Pinpoint the cell where the given text exists, returning its [x, y] midpoint coordinate. 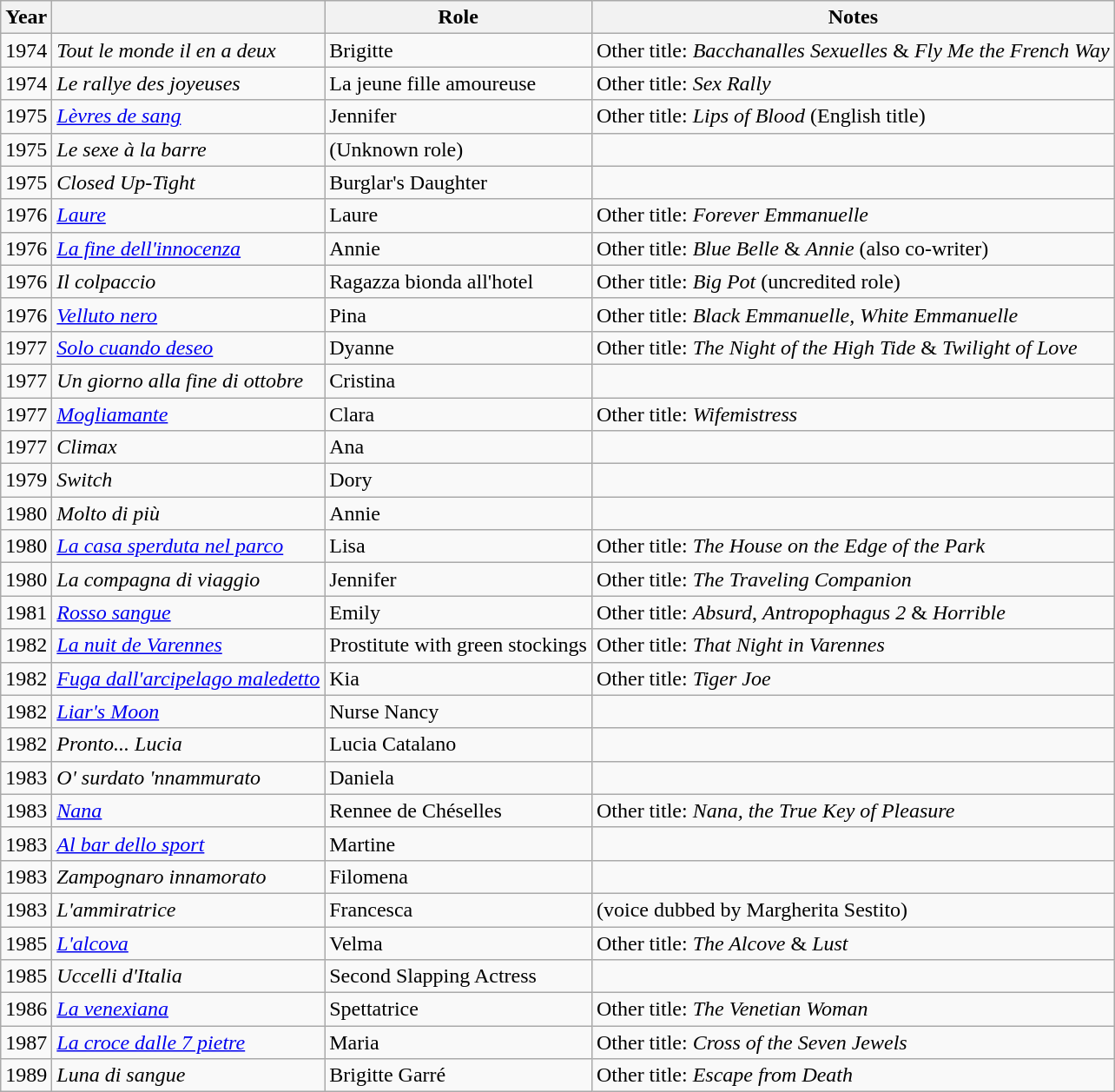
Burglar's Daughter [459, 182]
Kia [459, 678]
Martine [459, 844]
Nurse Nancy [459, 711]
1989 [26, 1075]
Other title: The Night of the High Tide & Twilight of Love [853, 347]
Le rallye des joyeuses [188, 83]
Other title: Escape from Death [853, 1075]
Tout le monde il en a deux [188, 50]
La casa sperduta nel parco [188, 546]
Role [459, 17]
La jeune fille amoureuse [459, 83]
Solo cuando deseo [188, 347]
Other title: Nana, the True Key of Pleasure [853, 811]
La compagna di viaggio [188, 579]
Other title: That Night in Varennes [853, 645]
Ragazza bionda all'hotel [459, 281]
L'alcova [188, 943]
Cristina [459, 381]
Emily [459, 612]
Nana [188, 811]
Other title: Sex Rally [853, 83]
1986 [26, 1009]
Spettatrice [459, 1009]
Ana [459, 447]
(voice dubbed by Margherita Sestito) [853, 910]
Uccelli d'Italia [188, 976]
Other title: Big Pot (uncredited role) [853, 281]
Le sexe à la barre [188, 149]
Switch [188, 480]
Zampognaro innamorato [188, 877]
Dory [459, 480]
Other title: Blue Belle & Annie (also co-writer) [853, 248]
Daniela [459, 778]
Second Slapping Actress [459, 976]
Other title: The Alcove & Lust [853, 943]
Other title: Cross of the Seven Jewels [853, 1042]
Notes [853, 17]
Velluto nero [188, 314]
Clara [459, 414]
Liar's Moon [188, 711]
Lisa [459, 546]
Rennee de Chéselles [459, 811]
1979 [26, 480]
Other title: The Traveling Companion [853, 579]
Other title: Wifemistress [853, 414]
Velma [459, 943]
Maria [459, 1042]
Climax [188, 447]
La nuit de Varennes [188, 645]
Filomena [459, 877]
Other title: Lips of Blood (English title) [853, 116]
Mogliamante [188, 414]
Other title: Forever Emmanuelle [853, 215]
Lucia Catalano [459, 745]
Al bar dello sport [188, 844]
Francesca [459, 910]
Fuga dall'arcipelago maledetto [188, 678]
Rosso sangue [188, 612]
O' surdato 'nnammurato [188, 778]
Other title: The House on the Edge of the Park [853, 546]
Year [26, 17]
(Unknown role) [459, 149]
Brigitte Garré [459, 1075]
Molto di più [188, 513]
Un giorno alla fine di ottobre [188, 381]
Closed Up-Tight [188, 182]
Pronto... Lucia [188, 745]
1981 [26, 612]
Pina [459, 314]
Other title: Black Emmanuelle, White Emmanuelle [853, 314]
Dyanne [459, 347]
1987 [26, 1042]
La croce dalle 7 pietre [188, 1042]
Other title: Bacchanalles Sexuelles & Fly Me the French Way [853, 50]
La fine dell'innocenza [188, 248]
Other title: The Venetian Woman [853, 1009]
Lèvres de sang [188, 116]
La venexiana [188, 1009]
Other title: Absurd, Antropophagus 2 & Horrible [853, 612]
Prostitute with green stockings [459, 645]
Brigitte [459, 50]
Other title: Tiger Joe [853, 678]
Luna di sangue [188, 1075]
Il colpaccio [188, 281]
L'ammiratrice [188, 910]
